Search for the cell housing the specified text and yield its [x, y] center coordinate. 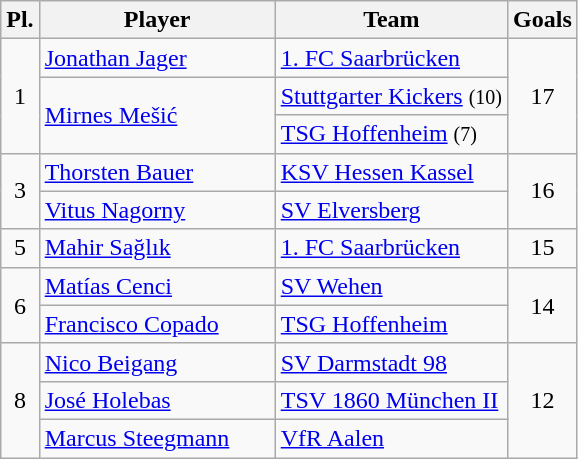
SV Darmstadt 98 [391, 362]
12 [543, 400]
8 [20, 400]
Marcus Steegmann [157, 438]
Player [157, 20]
Pl. [20, 20]
Mahir Sağlık [157, 248]
Thorsten Bauer [157, 172]
Matías Cenci [157, 286]
TSG Hoffenheim [391, 324]
1 [20, 96]
3 [20, 191]
16 [543, 191]
5 [20, 248]
15 [543, 248]
Jonathan Jager [157, 58]
Nico Beigang [157, 362]
KSV Hessen Kassel [391, 172]
Team [391, 20]
Francisco Copado [157, 324]
José Holebas [157, 400]
14 [543, 305]
TSG Hoffenheim (7) [391, 134]
SV Elversberg [391, 210]
VfR Aalen [391, 438]
Stuttgarter Kickers (10) [391, 96]
SV Wehen [391, 286]
17 [543, 96]
Vitus Nagorny [157, 210]
Mirnes Mešić [157, 115]
TSV 1860 München II [391, 400]
6 [20, 305]
Goals [543, 20]
